Capture the cell that displays the provided text and extract its [X, Y] central coordinate. 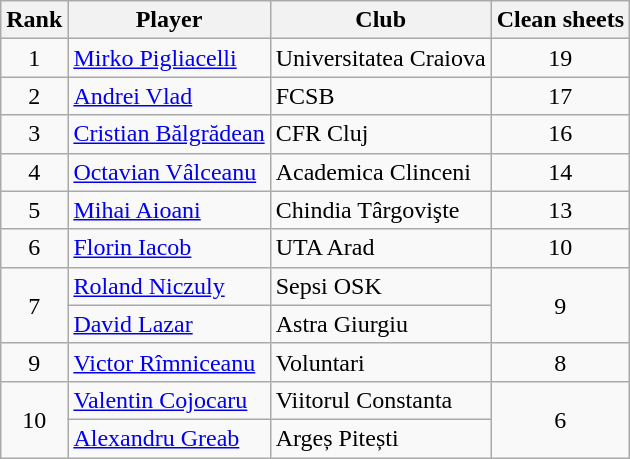
16 [560, 134]
7 [34, 305]
17 [560, 96]
5 [34, 210]
Astra Giurgiu [380, 324]
14 [560, 172]
Argeș Pitești [380, 438]
Academica Clinceni [380, 172]
UTA Arad [380, 248]
19 [560, 58]
2 [34, 96]
David Lazar [169, 324]
Clean sheets [560, 20]
Cristian Bălgrădean [169, 134]
CFR Cluj [380, 134]
8 [560, 362]
Roland Niczuly [169, 286]
Chindia Târgovişte [380, 210]
Mihai Aioani [169, 210]
Sepsi OSK [380, 286]
Rank [34, 20]
13 [560, 210]
Octavian Vâlceanu [169, 172]
Victor Rîmniceanu [169, 362]
FCSB [380, 96]
Voluntari [380, 362]
Andrei Vlad [169, 96]
Valentin Cojocaru [169, 400]
3 [34, 134]
1 [34, 58]
4 [34, 172]
Alexandru Greab [169, 438]
Universitatea Craiova [380, 58]
Club [380, 20]
Player [169, 20]
Viitorul Constanta [380, 400]
Florin Iacob [169, 248]
Mirko Pigliacelli [169, 58]
